From the cell containing the given text, extract its center point as [x, y] coordinate. 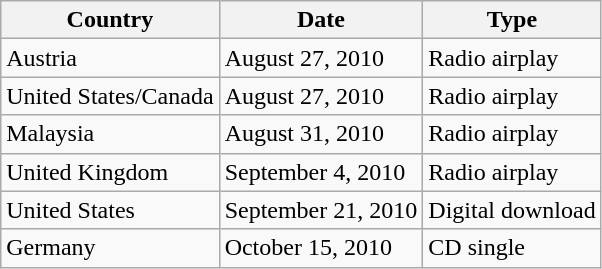
Digital download [512, 210]
United States [110, 210]
October 15, 2010 [321, 248]
Austria [110, 58]
CD single [512, 248]
United States/Canada [110, 96]
August 31, 2010 [321, 134]
September 4, 2010 [321, 172]
September 21, 2010 [321, 210]
Type [512, 20]
Malaysia [110, 134]
Date [321, 20]
Country [110, 20]
Germany [110, 248]
United Kingdom [110, 172]
